Output the (x, y) coordinate of the center of the cell containing the given text.  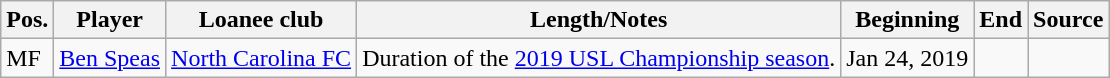
Beginning (908, 20)
Loanee club (262, 20)
MF (28, 58)
End (1001, 20)
Pos. (28, 20)
Player (110, 20)
Jan 24, 2019 (908, 58)
Source (1068, 20)
North Carolina FC (262, 58)
Duration of the 2019 USL Championship season. (599, 58)
Ben Speas (110, 58)
Length/Notes (599, 20)
